Detect which cell encompasses the target text, then output its (x, y) center coordinate. 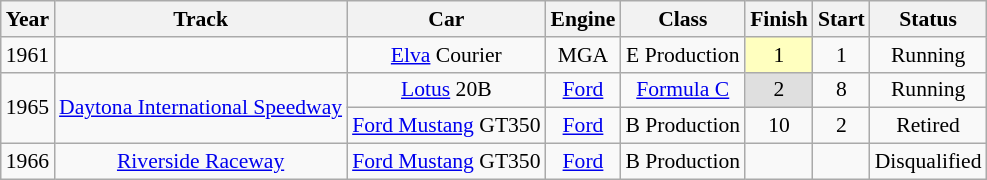
1965 (28, 108)
Finish (779, 19)
Riverside Raceway (200, 162)
Status (928, 19)
Start (842, 19)
8 (842, 90)
Retired (928, 126)
MGA (584, 55)
Lotus 20B (446, 90)
Elva Courier (446, 55)
1961 (28, 55)
Engine (584, 19)
Year (28, 19)
10 (779, 126)
Formula C (682, 90)
1966 (28, 162)
Class (682, 19)
Track (200, 19)
Daytona International Speedway (200, 108)
E Production (682, 55)
Car (446, 19)
Disqualified (928, 162)
